Search for the cell housing the specified text and yield its (X, Y) center coordinate. 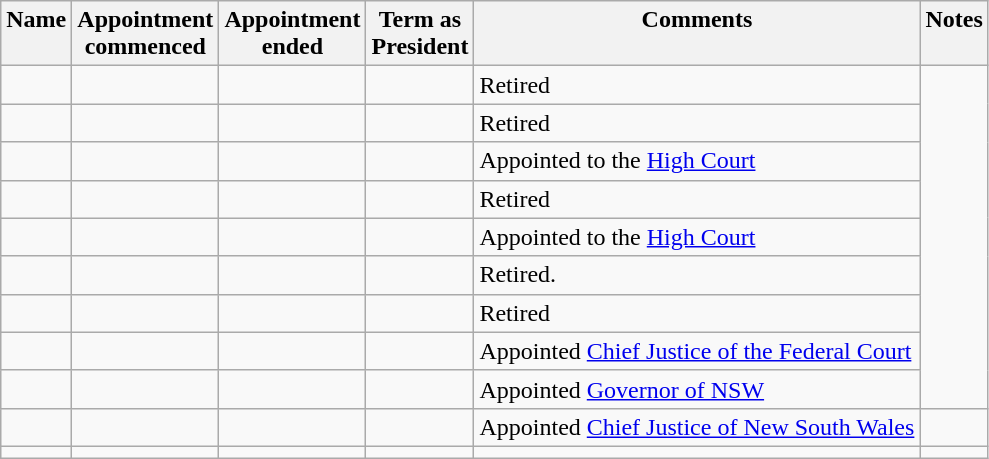
Appointmentended (292, 34)
Retired. (697, 275)
Comments (697, 34)
Appointmentcommenced (146, 34)
Notes (954, 34)
Appointed Chief Justice of New South Wales (697, 427)
Name (36, 34)
Term asPresident (420, 34)
Appointed Governor of NSW (697, 389)
Appointed Chief Justice of the Federal Court (697, 351)
